Identify which cell holds the provided text, then report its [X, Y] central coordinate. 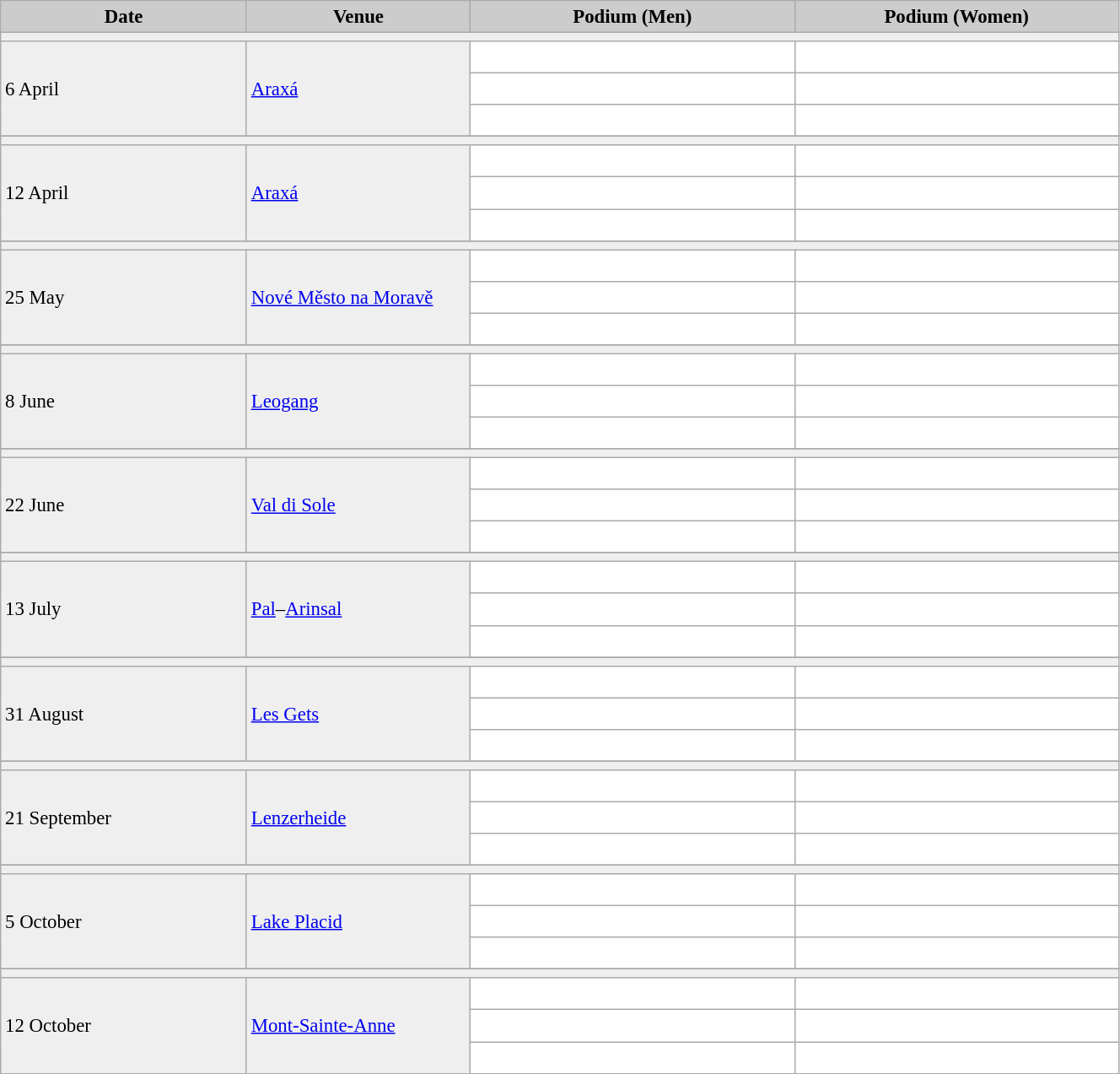
Venue [358, 17]
Pal–Arinsal [358, 609]
Nové Město na Moravě [358, 297]
21 September [124, 818]
12 October [124, 1026]
Lake Placid [358, 921]
Date [124, 17]
Podium (Women) [956, 17]
22 June [124, 506]
Lenzerheide [358, 818]
Val di Sole [358, 506]
25 May [124, 297]
31 August [124, 714]
12 April [124, 192]
Les Gets [358, 714]
Podium (Men) [633, 17]
Mont-Sainte-Anne [358, 1026]
5 October [124, 921]
Leogang [358, 402]
13 July [124, 609]
6 April [124, 89]
8 June [124, 402]
